Output the (X, Y) coordinate of the center of the cell containing the given text.  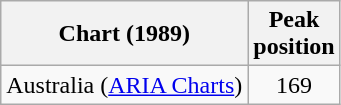
Australia (ARIA Charts) (124, 85)
Peakposition (294, 34)
Chart (1989) (124, 34)
169 (294, 85)
